Identify which cell holds the provided text, then report its (X, Y) central coordinate. 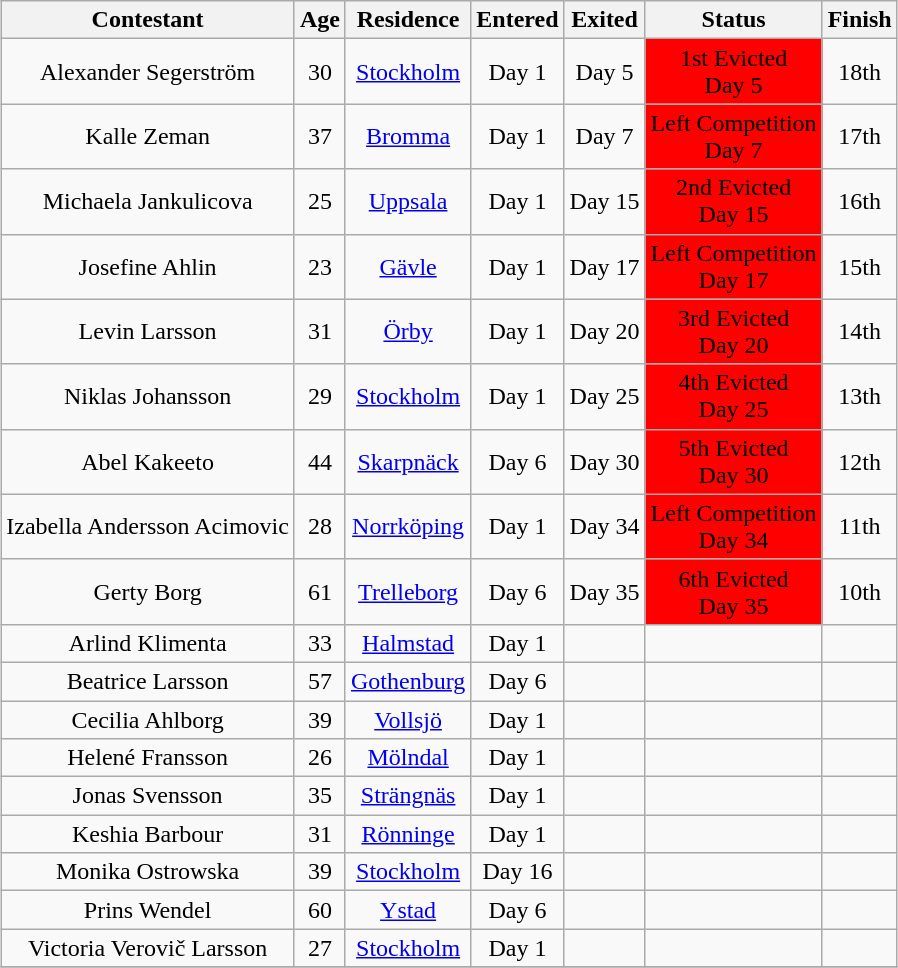
35 (320, 796)
12th (860, 462)
17th (860, 136)
Finish (860, 20)
Day 5 (604, 72)
Day 35 (604, 592)
18th (860, 72)
Helené Fransson (148, 758)
Residence (408, 20)
Contestant (148, 20)
28 (320, 526)
Day 7 (604, 136)
27 (320, 948)
Day 25 (604, 396)
Rönninge (408, 834)
Örby (408, 332)
Day 17 (604, 266)
37 (320, 136)
Keshia Barbour (148, 834)
Jonas Svensson (148, 796)
Prins Wendel (148, 910)
Day 20 (604, 332)
Izabella Andersson Acimovic (148, 526)
Victoria Verovič Larsson (148, 948)
Abel Kakeeto (148, 462)
Beatrice Larsson (148, 681)
15th (860, 266)
14th (860, 332)
29 (320, 396)
Left CompetitionDay 17 (734, 266)
Day 16 (518, 872)
Status (734, 20)
3rd EvictedDay 20 (734, 332)
10th (860, 592)
Cecilia Ahlborg (148, 719)
Entered (518, 20)
Uppsala (408, 202)
Day 15 (604, 202)
61 (320, 592)
Trelleborg (408, 592)
44 (320, 462)
16th (860, 202)
Vollsjö (408, 719)
Ystad (408, 910)
1st EvictedDay 5 (734, 72)
Monika Ostrowska (148, 872)
Gothenburg (408, 681)
Left CompetitionDay 7 (734, 136)
Michaela Jankulicova (148, 202)
11th (860, 526)
Alexander Segerström (148, 72)
Skarpnäck (408, 462)
Bromma (408, 136)
Day 30 (604, 462)
5th EvictedDay 30 (734, 462)
Niklas Johansson (148, 396)
Day 34 (604, 526)
30 (320, 72)
4th EvictedDay 25 (734, 396)
Left CompetitionDay 34 (734, 526)
Age (320, 20)
Kalle Zeman (148, 136)
Levin Larsson (148, 332)
Gävle (408, 266)
Mölndal (408, 758)
Halmstad (408, 643)
Arlind Klimenta (148, 643)
Josefine Ahlin (148, 266)
Norrköping (408, 526)
2nd EvictedDay 15 (734, 202)
Strängnäs (408, 796)
Exited (604, 20)
13th (860, 396)
25 (320, 202)
23 (320, 266)
6th EvictedDay 35 (734, 592)
26 (320, 758)
60 (320, 910)
57 (320, 681)
33 (320, 643)
Gerty Borg (148, 592)
